Detect which cell encompasses the target text, then output its [X, Y] center coordinate. 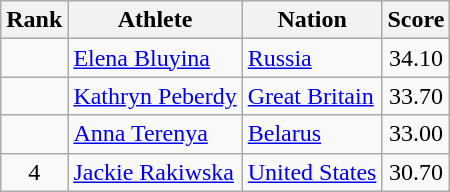
Elena Bluyina [155, 58]
33.00 [416, 134]
4 [34, 172]
Nation [312, 20]
Great Britain [312, 96]
Belarus [312, 134]
33.70 [416, 96]
Athlete [155, 20]
Kathryn Peberdy [155, 96]
30.70 [416, 172]
Score [416, 20]
Russia [312, 58]
34.10 [416, 58]
Rank [34, 20]
United States [312, 172]
Jackie Rakiwska [155, 172]
Anna Terenya [155, 134]
